Provide the (x, y) coordinate of the cell's center where the given text is located.  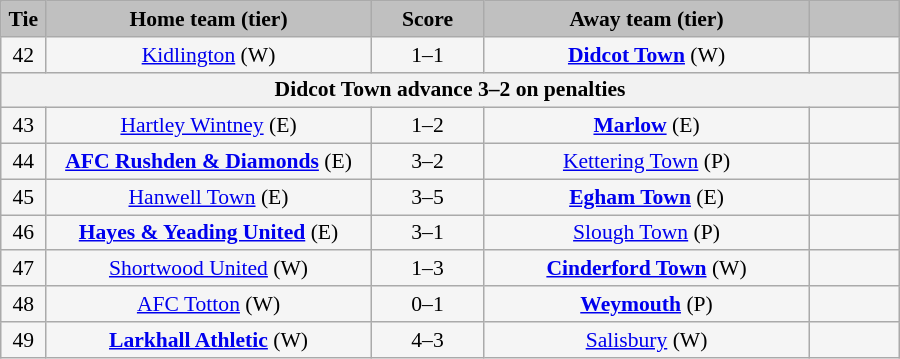
Hayes & Yeading United (E) (209, 233)
Cinderford Town (W) (647, 269)
3–1 (427, 233)
45 (24, 197)
Didcot Town advance 3–2 on penalties (450, 90)
47 (24, 269)
Away team (tier) (647, 19)
44 (24, 162)
0–1 (427, 304)
Didcot Town (W) (647, 55)
3–2 (427, 162)
48 (24, 304)
Marlow (E) (647, 126)
AFC Rushden & Diamonds (E) (209, 162)
49 (24, 340)
43 (24, 126)
3–5 (427, 197)
Salisbury (W) (647, 340)
1–2 (427, 126)
1–3 (427, 269)
Hanwell Town (E) (209, 197)
1–1 (427, 55)
42 (24, 55)
Home team (tier) (209, 19)
Tie (24, 19)
Score (427, 19)
AFC Totton (W) (209, 304)
Egham Town (E) (647, 197)
Kidlington (W) (209, 55)
Larkhall Athletic (W) (209, 340)
4–3 (427, 340)
46 (24, 233)
Slough Town (P) (647, 233)
Weymouth (P) (647, 304)
Shortwood United (W) (209, 269)
Hartley Wintney (E) (209, 126)
Kettering Town (P) (647, 162)
